Output the (x, y) coordinate of the center of the cell containing the given text.  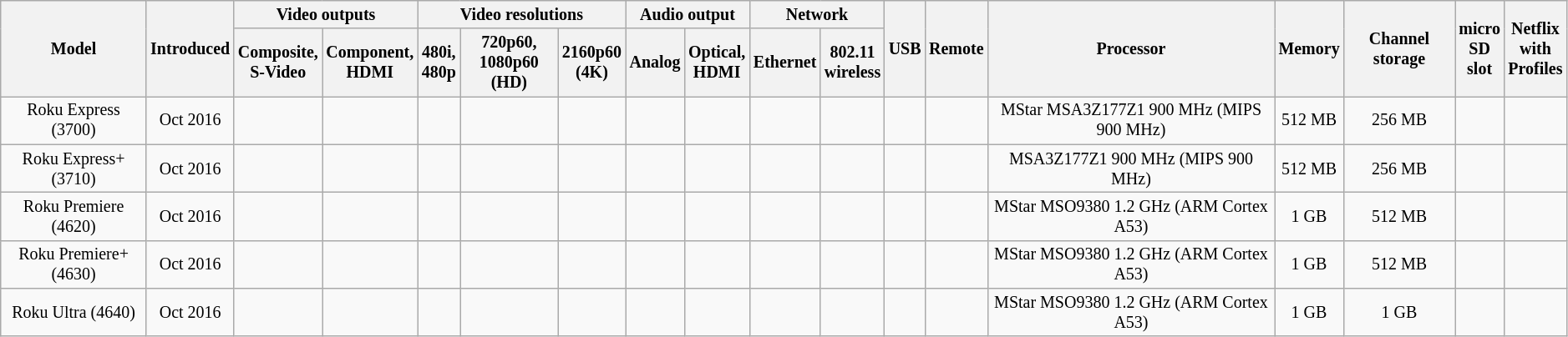
Roku Premiere (4620) (74, 217)
Roku Premiere+ (4630) (74, 264)
Ethernet (785, 63)
Composite,S-Video (278, 63)
Video resolutions (521, 15)
Roku Express+ (3710) (74, 168)
Model (74, 48)
Component,HDMI (370, 63)
USB (905, 48)
Netflix with Profiles (1535, 48)
MStar MSA3Z177Z1 900 MHz (MIPS 900 MHz) (1131, 120)
Channel storage (1398, 48)
Optical,HDMI (717, 63)
Audio output (688, 15)
802.11wireless (852, 63)
Memory (1310, 48)
720p60,1080p60 (HD) (510, 63)
Introduced (190, 48)
2160p60(4K) (591, 63)
Roku Ultra (4640) (74, 312)
Roku Express (3700) (74, 120)
MSA3Z177Z1 900 MHz (MIPS 900 MHz) (1131, 168)
Analog (655, 63)
Network (817, 15)
Processor (1131, 48)
Remote (956, 48)
Video outputs (326, 15)
micro SD slot (1480, 48)
480i,480p (439, 63)
